Search for the cell housing the specified text and yield its [x, y] center coordinate. 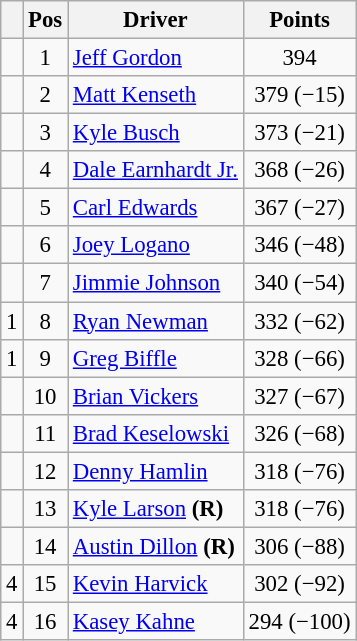
Denny Hamlin [156, 471]
Kyle Busch [156, 133]
Austin Dillon (R) [156, 546]
Driver [156, 20]
340 (−54) [300, 283]
7 [46, 283]
326 (−68) [300, 433]
306 (−88) [300, 546]
8 [46, 321]
11 [46, 433]
328 (−66) [300, 358]
Pos [46, 20]
13 [46, 509]
Matt Kenseth [156, 95]
379 (−15) [300, 95]
Greg Biffle [156, 358]
Dale Earnhardt Jr. [156, 170]
Brian Vickers [156, 396]
394 [300, 58]
302 (−92) [300, 584]
Carl Edwards [156, 208]
14 [46, 546]
367 (−27) [300, 208]
15 [46, 584]
12 [46, 471]
Brad Keselowski [156, 433]
6 [46, 245]
3 [46, 133]
Jeff Gordon [156, 58]
16 [46, 621]
Ryan Newman [156, 321]
373 (−21) [300, 133]
327 (−67) [300, 396]
294 (−100) [300, 621]
Joey Logano [156, 245]
346 (−48) [300, 245]
9 [46, 358]
Kevin Harvick [156, 584]
368 (−26) [300, 170]
332 (−62) [300, 321]
Points [300, 20]
Kyle Larson (R) [156, 509]
10 [46, 396]
5 [46, 208]
Kasey Kahne [156, 621]
Jimmie Johnson [156, 283]
2 [46, 95]
